Pinpoint the cell where the given text exists, returning its [x, y] midpoint coordinate. 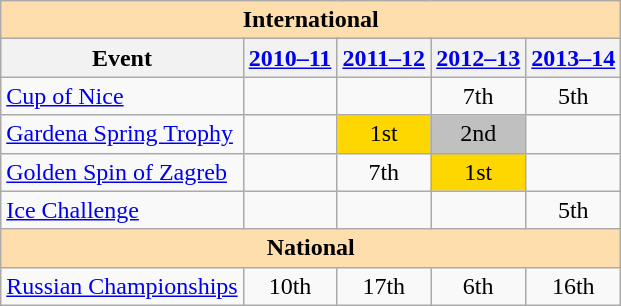
2011–12 [384, 58]
2012–13 [478, 58]
2010–11 [290, 58]
17th [384, 286]
2013–14 [574, 58]
6th [478, 286]
2nd [478, 134]
16th [574, 286]
Ice Challenge [122, 210]
Cup of Nice [122, 96]
Gardena Spring Trophy [122, 134]
Golden Spin of Zagreb [122, 172]
Russian Championships [122, 286]
10th [290, 286]
International [311, 20]
Event [122, 58]
National [311, 248]
